From the cell containing the given text, extract its center point as (X, Y) coordinate. 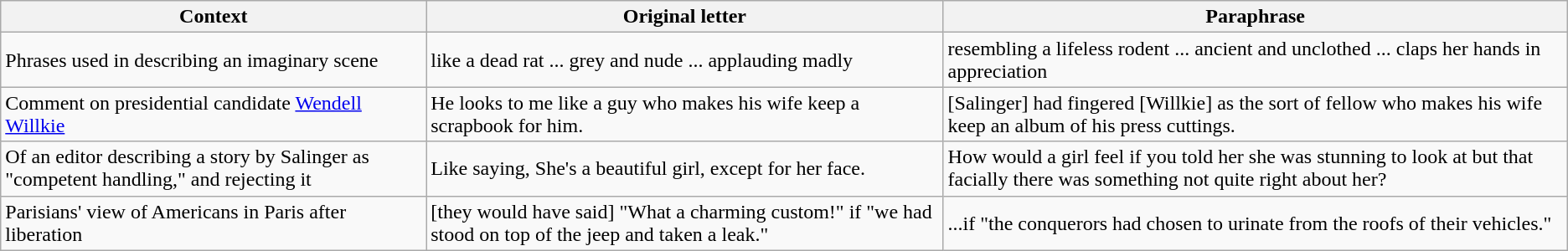
resembling a lifeless rodent ... ancient and unclothed ... claps her hands in appreciation (1255, 60)
Paraphrase (1255, 17)
Of an editor describing a story by Salinger as "competent handling," and rejecting it (214, 169)
Parisians' view of Americans in Paris after liberation (214, 223)
[Salinger] had fingered [Willkie] as the sort of fellow who makes his wife keep an album of his press cuttings. (1255, 114)
How would a girl feel if you told her she was stunning to look at but that facially there was something not quite right about her? (1255, 169)
...if "the conquerors had chosen to urinate from the roofs of their vehicles." (1255, 223)
Phrases used in describing an imaginary scene (214, 60)
[they would have said] "What a charming custom!" if "we had stood on top of the jeep and taken a leak." (685, 223)
He looks to me like a guy who makes his wife keep a scrapbook for him. (685, 114)
Context (214, 17)
like a dead rat ... grey and nude ... applauding madly (685, 60)
Comment on presidential candidate Wendell Willkie (214, 114)
Like saying, She's a beautiful girl, except for her face. (685, 169)
Original letter (685, 17)
